Identify which cell holds the provided text, then report its (X, Y) central coordinate. 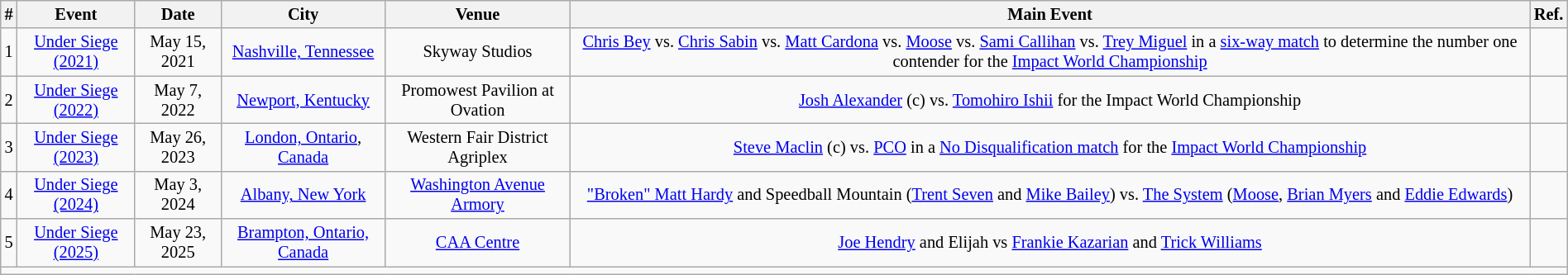
Steve Maclin (c) vs. PCO in a No Disqualification match for the Impact World Championship (1050, 147)
Western Fair District Agriplex (478, 147)
May 3, 2024 (178, 195)
Venue (478, 14)
Promowest Pavilion at Ovation (478, 100)
Ref. (1548, 14)
Under Siege (2023) (76, 147)
Under Siege (2025) (76, 243)
May 15, 2021 (178, 52)
# (9, 14)
"Broken" Matt Hardy and Speedball Mountain (Trent Seven and Mike Bailey) vs. The System (Moose, Brian Myers and Eddie Edwards) (1050, 195)
5 (9, 243)
1 (9, 52)
2 (9, 100)
Event (76, 14)
Brampton, Ontario, Canada (303, 243)
Josh Alexander (c) vs. Tomohiro Ishii for the Impact World Championship (1050, 100)
Nashville, Tennessee (303, 52)
Newport, Kentucky (303, 100)
May 7, 2022 (178, 100)
Skyway Studios (478, 52)
May 26, 2023 (178, 147)
Joe Hendry and Elijah vs Frankie Kazarian and Trick Williams (1050, 243)
CAA Centre (478, 243)
London, Ontario, Canada (303, 147)
Main Event (1050, 14)
Under Siege (2024) (76, 195)
Washington Avenue Armory (478, 195)
Under Siege (2021) (76, 52)
Date (178, 14)
May 23, 2025 (178, 243)
4 (9, 195)
Under Siege (2022) (76, 100)
3 (9, 147)
City (303, 14)
Albany, New York (303, 195)
